Pinpoint the cell where the given text exists, returning its [X, Y] midpoint coordinate. 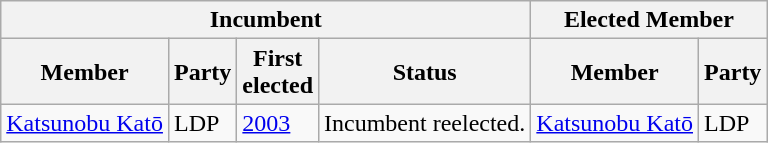
Firstelected [278, 72]
2003 [278, 123]
Incumbent reelected. [425, 123]
Elected Member [649, 20]
Status [425, 72]
Incumbent [266, 20]
